Identify which cell holds the provided text, then report its (X, Y) central coordinate. 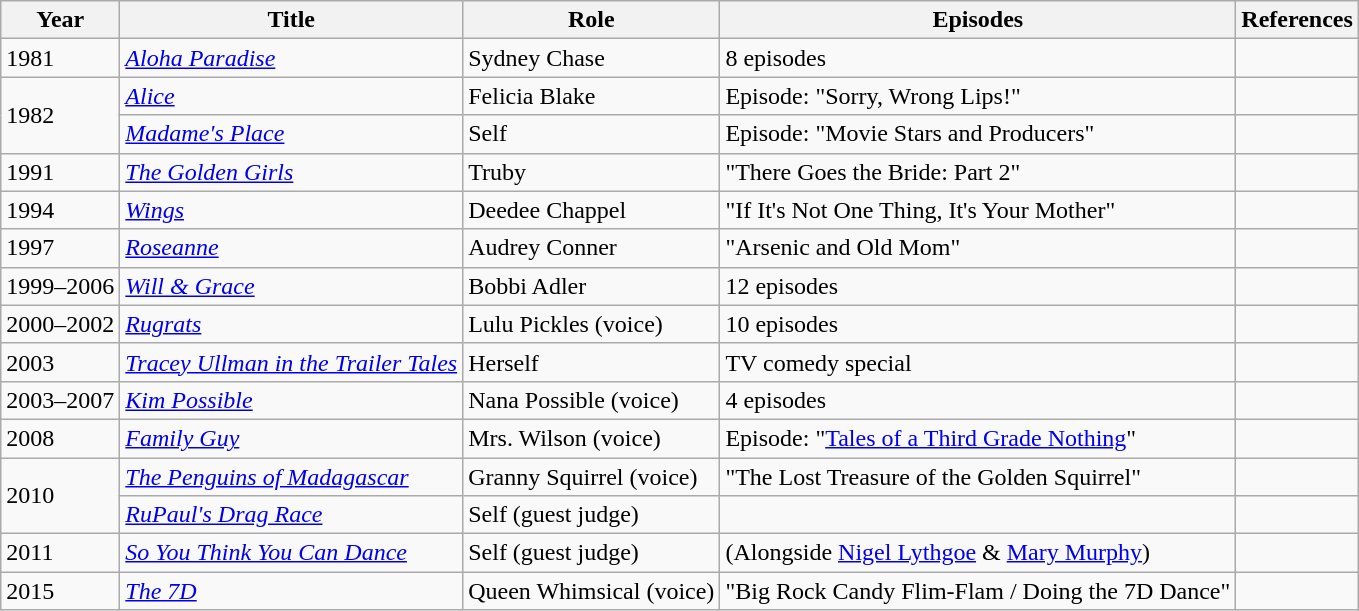
Wings (292, 210)
"Arsenic and Old Mom" (978, 248)
Felicia Blake (592, 96)
(Alongside Nigel Lythgoe & Mary Murphy) (978, 553)
2008 (60, 438)
The Golden Girls (292, 172)
Queen Whimsical (voice) (592, 591)
Truby (592, 172)
Mrs. Wilson (voice) (592, 438)
4 episodes (978, 400)
Episode: "Tales of a Third Grade Nothing" (978, 438)
2003–2007 (60, 400)
Episode: "Movie Stars and Producers" (978, 134)
Aloha Paradise (292, 58)
Family Guy (292, 438)
1997 (60, 248)
12 episodes (978, 286)
1982 (60, 115)
1999–2006 (60, 286)
Rugrats (292, 324)
Episode: "Sorry, Wrong Lips!" (978, 96)
Deedee Chappel (592, 210)
2015 (60, 591)
Self (592, 134)
Role (592, 20)
Madame's Place (292, 134)
Alice (292, 96)
Herself (592, 362)
Nana Possible (voice) (592, 400)
2010 (60, 496)
1994 (60, 210)
"There Goes the Bride: Part 2" (978, 172)
RuPaul's Drag Race (292, 515)
"The Lost Treasure of the Golden Squirrel" (978, 477)
Title (292, 20)
1981 (60, 58)
1991 (60, 172)
Roseanne (292, 248)
Sydney Chase (592, 58)
Will & Grace (292, 286)
Kim Possible (292, 400)
So You Think You Can Dance (292, 553)
2011 (60, 553)
Year (60, 20)
2000–2002 (60, 324)
2003 (60, 362)
Bobbi Adler (592, 286)
Episodes (978, 20)
The 7D (292, 591)
8 episodes (978, 58)
"If It's Not One Thing, It's Your Mother" (978, 210)
"Big Rock Candy Flim-Flam / Doing the 7D Dance" (978, 591)
10 episodes (978, 324)
TV comedy special (978, 362)
The Penguins of Madagascar (292, 477)
Lulu Pickles (voice) (592, 324)
Audrey Conner (592, 248)
Tracey Ullman in the Trailer Tales (292, 362)
References (1298, 20)
Granny Squirrel (voice) (592, 477)
